Extract the (x, y) coordinate from the center of the cell holding the provided text.  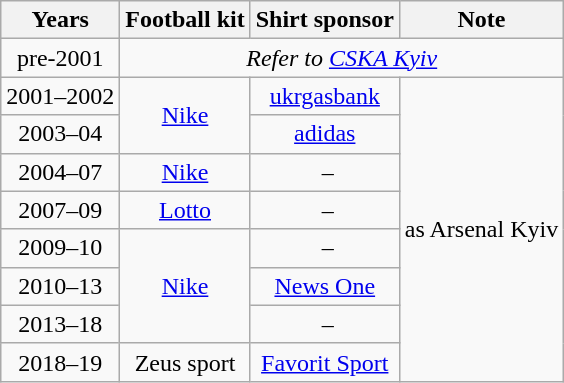
Zeus sport (185, 362)
2007–09 (60, 210)
pre-2001 (60, 58)
adidas (324, 134)
Lotto (185, 210)
2018–19 (60, 362)
Note (481, 20)
ukrgasbank (324, 96)
Shirt sponsor (324, 20)
2001–2002 (60, 96)
Refer to CSKA Kyiv (342, 58)
2009–10 (60, 248)
2004–07 (60, 172)
News One (324, 286)
2010–13 (60, 286)
Favorit Sport (324, 362)
as Arsenal Kyiv (481, 229)
Football kit (185, 20)
2013–18 (60, 324)
2003–04 (60, 134)
Years (60, 20)
